Search for the cell housing the specified text and yield its [X, Y] center coordinate. 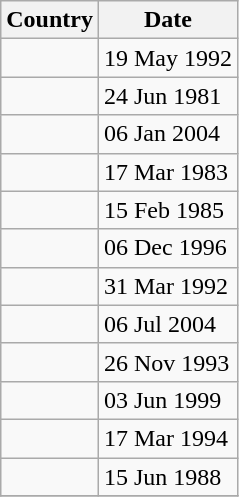
24 Jun 1981 [168, 96]
17 Mar 1994 [168, 438]
06 Dec 1996 [168, 248]
26 Nov 1993 [168, 362]
15 Feb 1985 [168, 210]
Date [168, 20]
Country [50, 20]
06 Jan 2004 [168, 134]
31 Mar 1992 [168, 286]
17 Mar 1983 [168, 172]
15 Jun 1988 [168, 477]
06 Jul 2004 [168, 324]
03 Jun 1999 [168, 400]
19 May 1992 [168, 58]
